Return the (x, y) coordinate for the center point of the cell that contains the specified text.  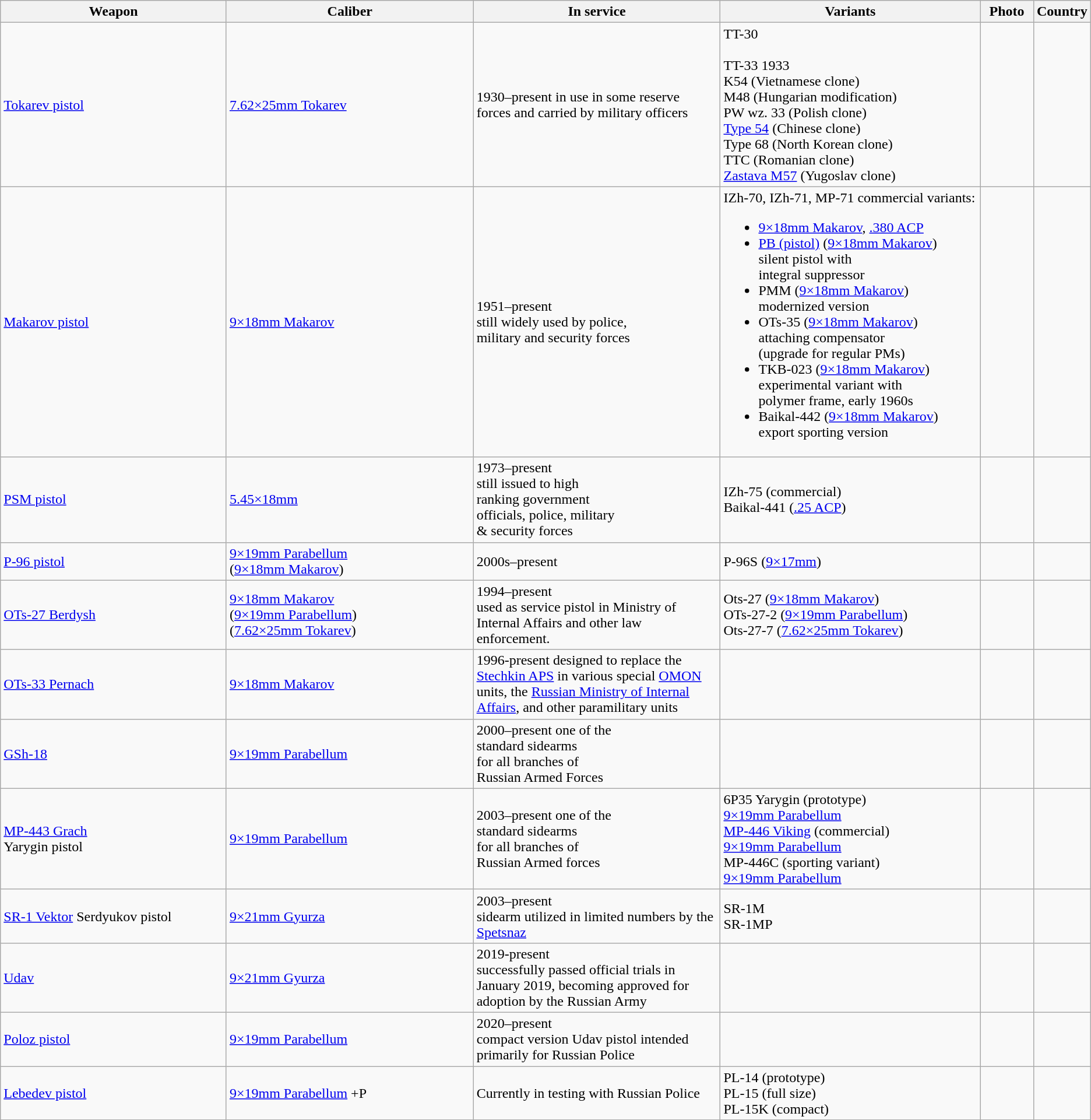
Ots-27 (9×18mm Makarov) OTs-27-2 (9×19mm Parabellum) Ots-27-7 (7.62×25mm Tokarev) (850, 615)
2020–present compact version Udav pistol intended primarily for Russian Police (597, 1039)
Udav (114, 977)
2000s–present (597, 561)
PL-14 (prototype) PL-15 (full size) PL-15K (compact) (850, 1093)
2000–present one of thestandard sidearmsfor all branches ofRussian Armed Forces (597, 753)
2019-presentsuccessfully passed official trials in January 2019, becoming approved for adoption by the Russian Army (597, 977)
1951–presentstill widely used by police,military and security forces (597, 322)
Caliber (350, 12)
6P35 Yarygin (prototype)9×19mm ParabellumMP-446 Viking (commercial)9×19mm ParabellumMP-446C (sporting variant)9×19mm Parabellum (850, 838)
9×19mm Parabellum(9×18mm Makarov) (350, 561)
Country (1062, 12)
Lebedev pistol (114, 1093)
Weapon (114, 12)
7.62×25mm Tokarev (350, 105)
GSh-18 (114, 753)
PSM pistol (114, 500)
Photo (1007, 12)
OTs-27 Berdysh (114, 615)
Tokarev pistol (114, 105)
In service (597, 12)
2003–present sidearm utilized in limited numbers by the Spetsnaz (597, 916)
SR-1MSR-1MP (850, 916)
1973–presentstill issued to highranking governmentofficials, police, military& security forces (597, 500)
1930–present in use in some reserve forces and carried by military officers (597, 105)
2003–present one of the standard sidearmsfor all branches ofRussian Armed forces (597, 838)
9×18mm Makarov(9×19mm Parabellum)(7.62×25mm Tokarev) (350, 615)
1994–presentused as service pistol in Ministry of Internal Affairs and other law enforcement. (597, 615)
P-96S (9×17mm) (850, 561)
IZh-75 (commercial)Baikal-441 (.25 ACP) (850, 500)
5.45×18mm (350, 500)
Makarov pistol (114, 322)
9×19mm Parabellum +P (350, 1093)
OTs-33 Pernach (114, 684)
Variants (850, 12)
Currently in testing with Russian Police (597, 1093)
Poloz pistol (114, 1039)
MP-443 GrachYarygin pistol (114, 838)
SR-1 Vektor Serdyukov pistol (114, 916)
P-96 pistol (114, 561)
